Capture the cell that displays the provided text and extract its [x, y] central coordinate. 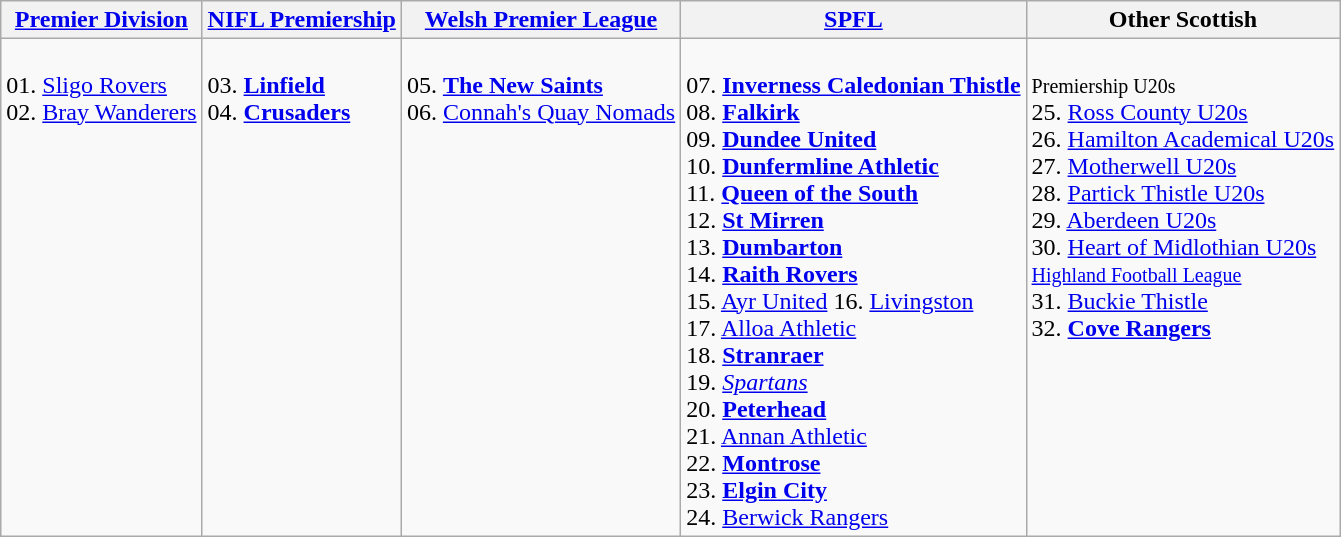
NIFL Premiership [302, 20]
Other Scottish [1183, 20]
01. Sligo Rovers 02. Bray Wanderers [102, 288]
03. Linfield 04. Crusaders [302, 288]
Premier Division [102, 20]
Welsh Premier League [540, 20]
05. The New Saints 06. Connah's Quay Nomads [540, 288]
SPFL [854, 20]
